Return the [X, Y] coordinate for the center point of the cell that contains the specified text.  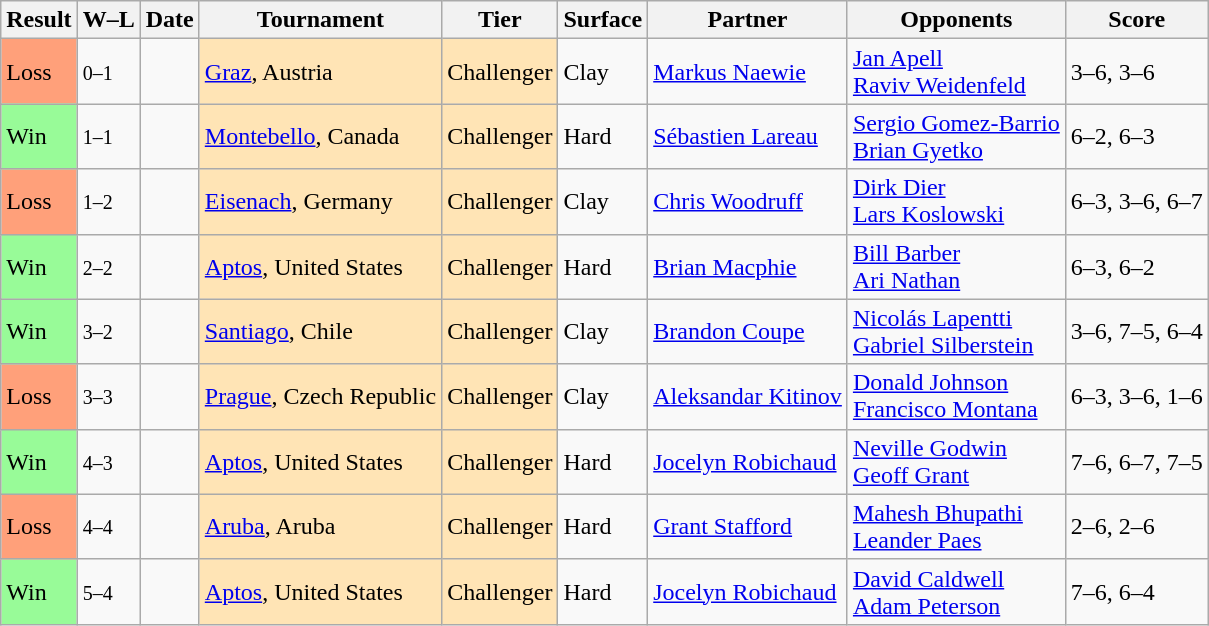
2–6, 2–6 [1136, 526]
Partner [748, 20]
Grant Stafford [748, 526]
Nicolás Lapentti Gabriel Silberstein [956, 332]
Graz, Austria [320, 72]
Montebello, Canada [320, 136]
Mahesh Bhupathi Leander Paes [956, 526]
0–1 [108, 72]
Tournament [320, 20]
Aleksandar Kitinov [748, 396]
Jan Apell Raviv Weidenfeld [956, 72]
Tier [500, 20]
Score [1136, 20]
Brandon Coupe [748, 332]
Date [170, 20]
6–3, 3–6, 1–6 [1136, 396]
Sergio Gomez-Barrio Brian Gyetko [956, 136]
3–3 [108, 396]
Result [39, 20]
6–3, 3–6, 6–7 [1136, 202]
Dirk Dier Lars Koslowski [956, 202]
4–4 [108, 526]
7–6, 6–7, 7–5 [1136, 462]
Donald Johnson Francisco Montana [956, 396]
1–2 [108, 202]
Sébastien Lareau [748, 136]
Aruba, Aruba [320, 526]
Eisenach, Germany [320, 202]
Chris Woodruff [748, 202]
1–1 [108, 136]
3–2 [108, 332]
7–6, 6–4 [1136, 592]
5–4 [108, 592]
Neville Godwin Geoff Grant [956, 462]
Prague, Czech Republic [320, 396]
David Caldwell Adam Peterson [956, 592]
Markus Naewie [748, 72]
6–3, 6–2 [1136, 266]
3–6, 7–5, 6–4 [1136, 332]
Santiago, Chile [320, 332]
6–2, 6–3 [1136, 136]
Opponents [956, 20]
Brian Macphie [748, 266]
3–6, 3–6 [1136, 72]
4–3 [108, 462]
2–2 [108, 266]
W–L [108, 20]
Surface [603, 20]
Bill Barber Ari Nathan [956, 266]
